Detect which cell encompasses the target text, then output its [x, y] center coordinate. 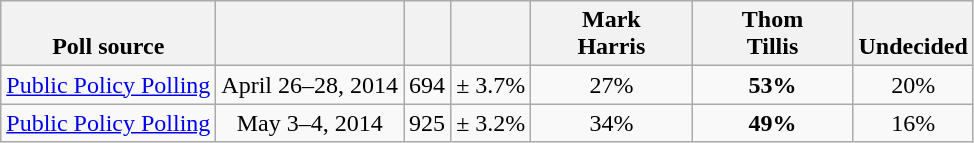
± 3.7% [491, 85]
694 [428, 85]
Poll source [108, 34]
53% [772, 85]
20% [913, 85]
ThomTillis [772, 34]
34% [612, 123]
± 3.2% [491, 123]
16% [913, 123]
April 26–28, 2014 [310, 85]
Undecided [913, 34]
49% [772, 123]
MarkHarris [612, 34]
27% [612, 85]
925 [428, 123]
May 3–4, 2014 [310, 123]
